Output the (X, Y) coordinate of the center of the cell containing the given text.  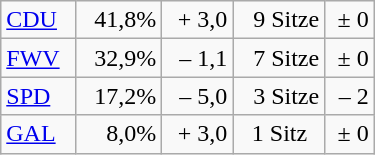
32,9% (119, 58)
17,2% (119, 96)
FWV (38, 58)
8,0% (119, 134)
– 2 (350, 96)
3 Sitze (279, 96)
1 Sitz (279, 134)
– 5,0 (198, 96)
9 Sitze (279, 20)
41,8% (119, 20)
CDU (38, 20)
GAL (38, 134)
SPD (38, 96)
7 Sitze (279, 58)
– 1,1 (198, 58)
